Locate the cell with the specified text and output its (X, Y) center coordinate. 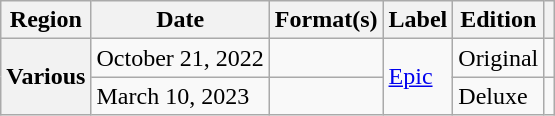
Edition (498, 20)
Region (46, 20)
Label (418, 20)
Original (498, 58)
Deluxe (498, 96)
Epic (418, 77)
Format(s) (326, 20)
Various (46, 77)
Date (180, 20)
March 10, 2023 (180, 96)
October 21, 2022 (180, 58)
